Determine the [x, y] coordinate at the center of the cell enclosing the given text.  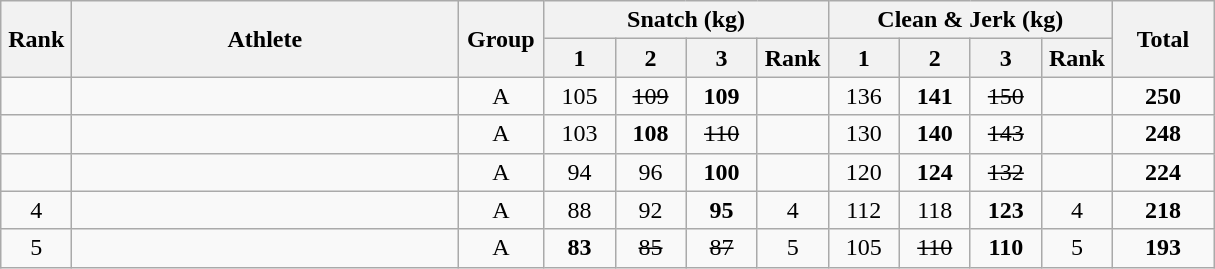
103 [580, 134]
218 [1162, 210]
96 [650, 172]
85 [650, 248]
Group [501, 39]
124 [934, 172]
143 [1006, 134]
108 [650, 134]
Snatch (kg) [686, 20]
136 [864, 96]
Athlete [265, 39]
120 [864, 172]
92 [650, 210]
130 [864, 134]
Clean & Jerk (kg) [970, 20]
112 [864, 210]
123 [1006, 210]
224 [1162, 172]
140 [934, 134]
141 [934, 96]
118 [934, 210]
87 [722, 248]
95 [722, 210]
100 [722, 172]
132 [1006, 172]
193 [1162, 248]
94 [580, 172]
88 [580, 210]
Total [1162, 39]
83 [580, 248]
250 [1162, 96]
150 [1006, 96]
248 [1162, 134]
